Search for the cell housing the specified text and yield its [X, Y] center coordinate. 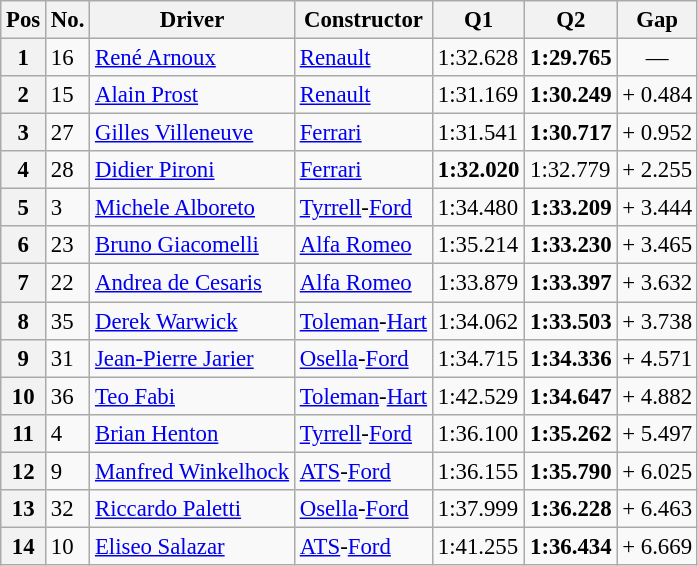
8 [24, 321]
22 [68, 283]
2 [24, 95]
René Arnoux [192, 58]
1 [24, 58]
1:29.765 [571, 58]
1:33.230 [571, 245]
+ 3.632 [657, 283]
Q1 [478, 20]
1:36.434 [571, 546]
28 [68, 170]
Teo Fabi [192, 396]
1:35.790 [571, 471]
1:33.209 [571, 208]
+ 5.497 [657, 433]
1:34.062 [478, 321]
1:31.541 [478, 133]
35 [68, 321]
Pos [24, 20]
16 [68, 58]
1:32.628 [478, 58]
+ 6.669 [657, 546]
1:30.249 [571, 95]
Q2 [571, 20]
1:34.480 [478, 208]
Brian Henton [192, 433]
31 [68, 358]
1:32.020 [478, 170]
Andrea de Cesaris [192, 283]
1:37.999 [478, 509]
Gilles Villeneuve [192, 133]
No. [68, 20]
1:33.397 [571, 283]
13 [24, 509]
+ 6.025 [657, 471]
23 [68, 245]
6 [24, 245]
Bruno Giacomelli [192, 245]
1:36.228 [571, 509]
Manfred Winkelhock [192, 471]
1:34.647 [571, 396]
36 [68, 396]
1:33.503 [571, 321]
32 [68, 509]
Didier Pironi [192, 170]
1:41.255 [478, 546]
1:42.529 [478, 396]
+ 4.571 [657, 358]
Driver [192, 20]
+ 2.255 [657, 170]
1:34.336 [571, 358]
+ 0.952 [657, 133]
14 [24, 546]
27 [68, 133]
Eliseo Salazar [192, 546]
1:36.100 [478, 433]
Michele Alboreto [192, 208]
Jean-Pierre Jarier [192, 358]
+ 3.444 [657, 208]
1:31.169 [478, 95]
1:36.155 [478, 471]
Gap [657, 20]
12 [24, 471]
+ 6.463 [657, 509]
+ 0.484 [657, 95]
— [657, 58]
Alain Prost [192, 95]
+ 3.465 [657, 245]
Derek Warwick [192, 321]
1:32.779 [571, 170]
+ 4.882 [657, 396]
1:35.214 [478, 245]
+ 3.738 [657, 321]
1:34.715 [478, 358]
1:30.717 [571, 133]
5 [24, 208]
7 [24, 283]
1:33.879 [478, 283]
11 [24, 433]
Riccardo Paletti [192, 509]
1:35.262 [571, 433]
15 [68, 95]
Constructor [363, 20]
